Identify which cell holds the provided text, then report its [X, Y] central coordinate. 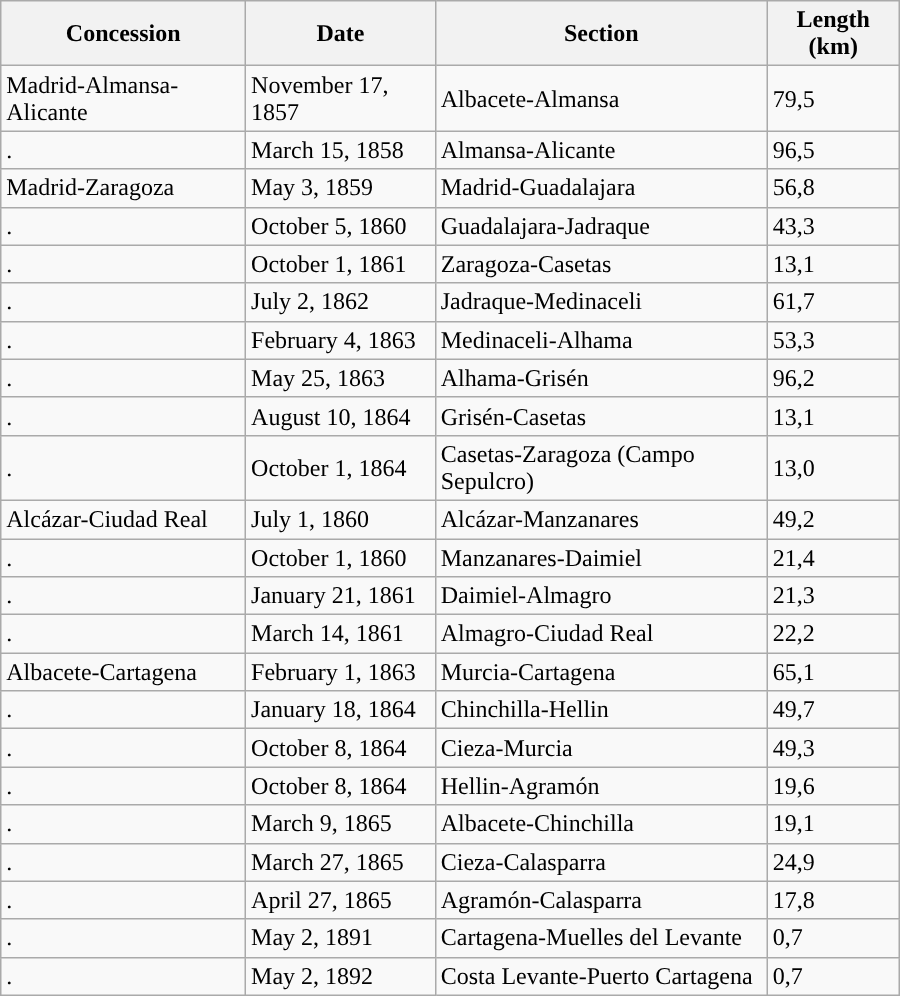
Cartagena-Muelles del Levante [601, 938]
Almansa-Alicante [601, 150]
24,9 [833, 862]
Madrid-Zaragoza [124, 188]
May 2, 1892 [341, 976]
49,3 [833, 748]
96,2 [833, 378]
January 21, 1861 [341, 596]
96,5 [833, 150]
Costa Levante-Puerto Cartagena [601, 976]
Chinchilla-Hellin [601, 710]
17,8 [833, 900]
Almagro-Ciudad Real [601, 634]
65,1 [833, 672]
Grisén-Casetas [601, 416]
October 1, 1864 [341, 468]
Concession [124, 34]
October 5, 1860 [341, 226]
July 2, 1862 [341, 302]
21,3 [833, 596]
56,8 [833, 188]
Manzanares-Daimiel [601, 557]
March 14, 1861 [341, 634]
March 27, 1865 [341, 862]
Agramón-Calasparra [601, 900]
Medinaceli-Alhama [601, 340]
February 1, 1863 [341, 672]
Cieza-Murcia [601, 748]
79,5 [833, 98]
13,0 [833, 468]
July 1, 1860 [341, 519]
19,6 [833, 786]
Cieza-Calasparra [601, 862]
22,2 [833, 634]
Alhama-Grisén [601, 378]
Murcia-Cartagena [601, 672]
Date [341, 34]
Daimiel-Almagro [601, 596]
Albacete-Chinchilla [601, 824]
April 27, 1865 [341, 900]
Zaragoza-Casetas [601, 264]
Section [601, 34]
May 25, 1863 [341, 378]
Albacete-Almansa [601, 98]
May 2, 1891 [341, 938]
Alcázar-Ciudad Real [124, 519]
Jadraque-Medinaceli [601, 302]
October 1, 1860 [341, 557]
Alcázar-Manzanares [601, 519]
Length (km) [833, 34]
Madrid-Almansa-Alicante [124, 98]
49,7 [833, 710]
53,3 [833, 340]
Casetas-Zaragoza (Campo Sepulcro) [601, 468]
October 1, 1861 [341, 264]
Guadalajara-Jadraque [601, 226]
May 3, 1859 [341, 188]
November 17, 1857 [341, 98]
Albacete-Cartagena [124, 672]
August 10, 1864 [341, 416]
43,3 [833, 226]
January 18, 1864 [341, 710]
March 15, 1858 [341, 150]
Hellin-Agramón [601, 786]
61,7 [833, 302]
March 9, 1865 [341, 824]
February 4, 1863 [341, 340]
19,1 [833, 824]
49,2 [833, 519]
Madrid-Guadalajara [601, 188]
21,4 [833, 557]
